Detect which cell encompasses the target text, then output its (X, Y) center coordinate. 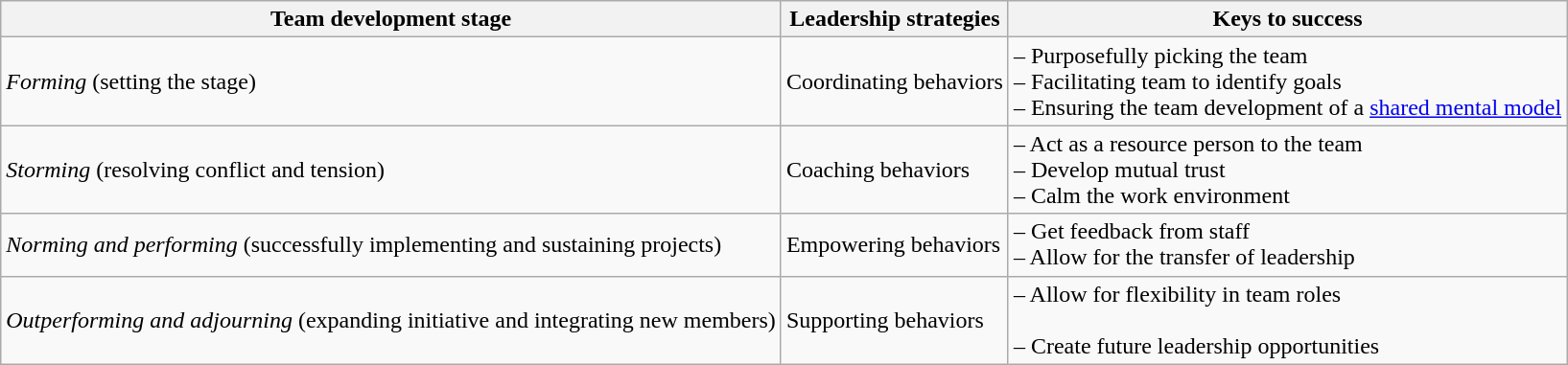
Empowering behaviors (894, 245)
– Act as a resource person to the team– Develop mutual trust– Calm the work environment (1287, 170)
Keys to success (1287, 19)
– Purposefully picking the team– Facilitating team to identify goals– Ensuring the team development of a shared mental model (1287, 81)
Norming and performing (successfully implementing and sustaining projects) (391, 245)
Coordinating behaviors (894, 81)
Leadership strategies (894, 19)
Storming (resolving conflict and tension) (391, 170)
Outperforming and adjourning (expanding initiative and integrating new members) (391, 320)
Coaching behaviors (894, 170)
Team development stage (391, 19)
– Allow for flexibility in team roles– Create future leadership opportunities (1287, 320)
Forming (setting the stage) (391, 81)
Supporting behaviors (894, 320)
– Get feedback from staff– Allow for the transfer of leadership (1287, 245)
